Capture the cell that displays the provided text and extract its [X, Y] central coordinate. 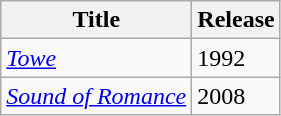
Sound of Romance [96, 96]
Towe [96, 58]
Title [96, 20]
1992 [236, 58]
Release [236, 20]
2008 [236, 96]
